Scan for the cell matching the given text and deliver its [x, y] coordinate at center. 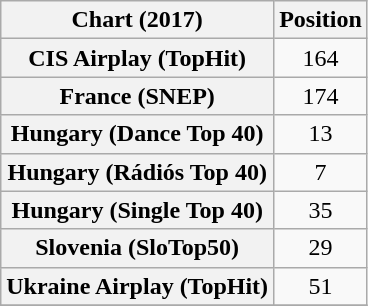
29 [321, 248]
35 [321, 210]
CIS Airplay (TopHit) [138, 58]
Position [321, 20]
164 [321, 58]
France (SNEP) [138, 96]
174 [321, 96]
Ukraine Airplay (TopHit) [138, 286]
Slovenia (SloTop50) [138, 248]
13 [321, 134]
Hungary (Single Top 40) [138, 210]
Hungary (Dance Top 40) [138, 134]
7 [321, 172]
51 [321, 286]
Chart (2017) [138, 20]
Hungary (Rádiós Top 40) [138, 172]
